Search for the cell housing the specified text and yield its [X, Y] center coordinate. 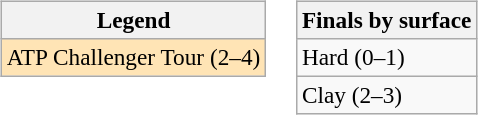
ATP Challenger Tour (2–4) [133, 57]
Clay (2–3) [387, 95]
Legend [133, 20]
Finals by surface [387, 20]
Hard (0–1) [387, 57]
